Determine the (X, Y) coordinate at the center of the cell enclosing the given text.  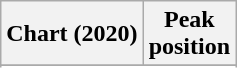
Peakposition (189, 34)
Chart (2020) (72, 34)
